For the text-containing cell, return its midpoint in [X, Y] coordinate format. 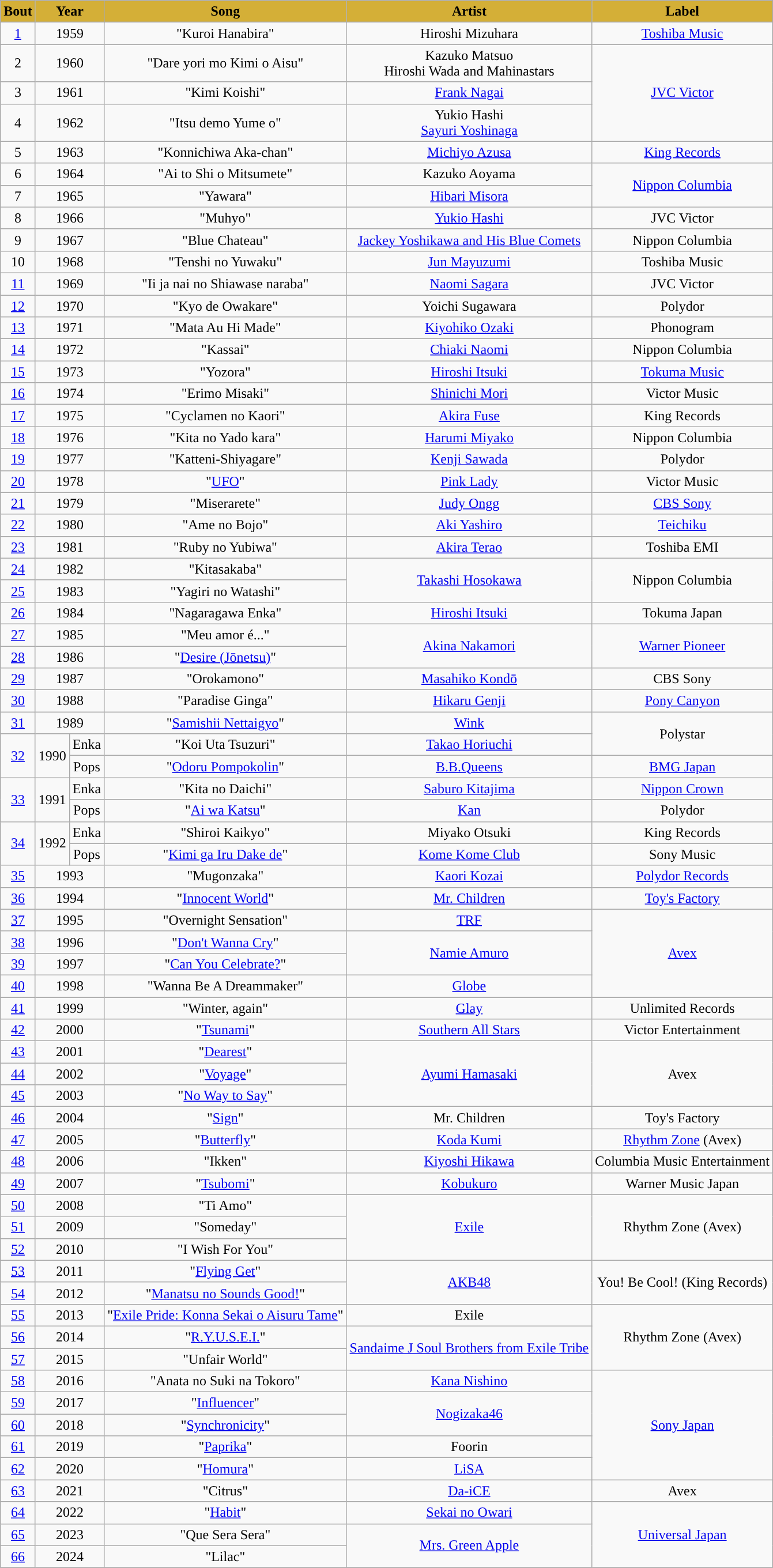
2008 [69, 1205]
1971 [69, 328]
1998 [69, 986]
Masahiko Kondō [469, 679]
Wink [469, 723]
2007 [69, 1183]
Akira Terao [469, 547]
Foorin [469, 1447]
"Winter, again" [225, 1008]
2020 [69, 1469]
1974 [69, 394]
Polydor Records [682, 876]
1986 [69, 657]
1960 [69, 63]
20 [18, 481]
43 [18, 1052]
Mrs. Green Apple [469, 1546]
"Ruby no Yubiwa" [225, 547]
2013 [69, 1315]
LiSA [469, 1469]
1973 [69, 372]
"Itsu demo Yume o" [225, 122]
1976 [69, 438]
1987 [69, 679]
2 [18, 63]
Sandaime J Soul Brothers from Exile Tribe [469, 1348]
"Homura" [225, 1469]
Song [225, 12]
"Paprika" [225, 1447]
"Sign" [225, 1118]
"Desire (Jōnetsu)" [225, 657]
"Samishii Nettaigyo" [225, 723]
8 [18, 218]
Sony Music [682, 854]
"Ai to Shi o Mitsumete" [225, 174]
2017 [69, 1403]
Columbia Music Entertainment [682, 1162]
2014 [69, 1337]
65 [18, 1535]
"I Wish For You" [225, 1249]
"Mata Au Hi Made" [225, 328]
Kana Nishino [469, 1381]
"No Way to Say" [225, 1096]
"Kimi ga Iru Dake de" [225, 854]
"Innocent World" [225, 898]
2021 [69, 1491]
Frank Nagai [469, 93]
"Yozora" [225, 372]
"Konnichiwa Aka-chan" [225, 152]
"Tsunami" [225, 1030]
Koda Kumi [469, 1140]
Tokuma Music [682, 372]
"Yawara" [225, 196]
1961 [69, 93]
Hikaru Genji [469, 701]
Toshiba EMI [682, 547]
"Cyclamen no Kaori" [225, 416]
"Synchronicity" [225, 1425]
Southern All Stars [469, 1030]
Michiyo Azusa [469, 152]
Kan [469, 811]
"Lilac" [225, 1556]
30 [18, 701]
1964 [69, 174]
2011 [69, 1271]
52 [18, 1249]
"Mugonzaka" [225, 876]
Year [69, 12]
44 [18, 1074]
Hibari Misora [469, 196]
Sony Japan [682, 1425]
2003 [69, 1096]
"Don't Wanna Cry" [225, 942]
"Que Sera Sera" [225, 1535]
Takao Horiuchi [469, 745]
22 [18, 525]
1993 [69, 876]
2009 [69, 1227]
21 [18, 503]
Glay [469, 1008]
B.B.Queens [469, 767]
Sekai no Owari [469, 1513]
53 [18, 1271]
3 [18, 93]
Unlimited Records [682, 1008]
Takashi Hosokawa [469, 580]
AKB48 [469, 1282]
1969 [69, 284]
32 [18, 756]
1978 [69, 481]
Akira Fuse [469, 416]
"Tenshi no Yuwaku" [225, 262]
"Meu amor é..." [225, 635]
You! Be Cool! (King Records) [682, 1282]
34 [18, 843]
"Muhyo" [225, 218]
1988 [69, 701]
55 [18, 1315]
Harumi Miyako [469, 438]
25 [18, 591]
12 [18, 306]
2015 [69, 1359]
Namie Amuro [469, 953]
61 [18, 1447]
56 [18, 1337]
37 [18, 920]
1979 [69, 503]
"Koi Uta Tsuzuri" [225, 745]
50 [18, 1205]
59 [18, 1403]
26 [18, 613]
38 [18, 942]
Hiroshi Mizuhara [469, 33]
2018 [69, 1425]
Pink Lady [469, 481]
14 [18, 350]
Warner Pioneer [682, 646]
Kenji Sawada [469, 459]
Nogizaka46 [469, 1414]
36 [18, 898]
2019 [69, 1447]
66 [18, 1556]
Tokuma Japan [682, 613]
"Dearest" [225, 1052]
"Shiroi Kaikyo" [225, 832]
1999 [69, 1008]
2010 [69, 1249]
Kazuko Aoyama [469, 174]
1975 [69, 416]
"Ai wa Katsu" [225, 811]
16 [18, 394]
13 [18, 328]
2024 [69, 1556]
Kiyoshi Hikawa [469, 1162]
2002 [69, 1074]
Kome Kome Club [469, 854]
Warner Music Japan [682, 1183]
23 [18, 547]
"Nagaragawa Enka" [225, 613]
Universal Japan [682, 1535]
2016 [69, 1381]
28 [18, 657]
1962 [69, 122]
"Yagiri no Watashi" [225, 591]
Saburo Kitajima [469, 789]
1990 [52, 756]
29 [18, 679]
"Exile Pride: Konna Sekai o Aisuru Tame" [225, 1315]
47 [18, 1140]
TRF [469, 920]
Nippon Crown [682, 789]
39 [18, 964]
Label [682, 12]
1992 [52, 843]
1982 [69, 569]
11 [18, 284]
1967 [69, 240]
"Odoru Pompokolin" [225, 767]
"Citrus" [225, 1491]
2012 [69, 1293]
2006 [69, 1162]
Kiyohiko Ozaki [469, 328]
Bout [18, 12]
6 [18, 174]
Phonogram [682, 328]
2004 [69, 1118]
57 [18, 1359]
"Butterfly" [225, 1140]
2022 [69, 1513]
"Kassai" [225, 350]
BMG Japan [682, 767]
"Miserarete" [225, 503]
Akina Nakamori [469, 646]
2005 [69, 1140]
"Paradise Ginga" [225, 701]
Judy Ongg [469, 503]
4 [18, 122]
"Kita no Daichi" [225, 789]
1980 [69, 525]
Jun Mayuzumi [469, 262]
Kazuko MatsuoHiroshi Wada and Mahinastars [469, 63]
17 [18, 416]
1984 [69, 613]
9 [18, 240]
"Someday" [225, 1227]
Teichiku [682, 525]
40 [18, 986]
Chiaki Naomi [469, 350]
Artist [469, 12]
"UFO" [225, 481]
"Erimo Misaki" [225, 394]
33 [18, 800]
1 [18, 33]
42 [18, 1030]
63 [18, 1491]
46 [18, 1118]
"Ame no Bojo" [225, 525]
"Habit" [225, 1513]
27 [18, 635]
Ayumi Hamasaki [469, 1074]
1991 [52, 800]
"Tsubomi" [225, 1183]
"Ti Amo" [225, 1205]
41 [18, 1008]
49 [18, 1183]
"R.Y.U.S.E.I." [225, 1337]
64 [18, 1513]
"Voyage" [225, 1074]
1997 [69, 964]
1968 [69, 262]
Aki Yashiro [469, 525]
"Ikken" [225, 1162]
1981 [69, 547]
Yukio Hashi [469, 218]
48 [18, 1162]
"Orokamono" [225, 679]
Da-iCE [469, 1491]
7 [18, 196]
5 [18, 152]
60 [18, 1425]
"Dare yori mo Kimi o Aisu" [225, 63]
Kaori Kozai [469, 876]
"Ii ja nai no Shiawase naraba" [225, 284]
1977 [69, 459]
"Kuroi Hanabira" [225, 33]
2000 [69, 1030]
"Katteni-Shiyagare" [225, 459]
"Unfair World" [225, 1359]
1985 [69, 635]
18 [18, 438]
2023 [69, 1535]
1995 [69, 920]
"Influencer" [225, 1403]
"Blue Chateau" [225, 240]
Kobukuro [469, 1183]
"Manatsu no Sounds Good!" [225, 1293]
"Anata no Suki na Tokoro" [225, 1381]
Yoichi Sugawara [469, 306]
Victor Entertainment [682, 1030]
Jackey Yoshikawa and His Blue Comets [469, 240]
51 [18, 1227]
15 [18, 372]
1989 [69, 723]
"Kitasakaba" [225, 569]
1970 [69, 306]
Miyako Otsuki [469, 832]
"Kita no Yado kara" [225, 438]
"Flying Get" [225, 1271]
10 [18, 262]
35 [18, 876]
62 [18, 1469]
Naomi Sagara [469, 284]
Polystar [682, 734]
1972 [69, 350]
"Overnight Sensation" [225, 920]
2001 [69, 1052]
31 [18, 723]
"Kimi Koishi" [225, 93]
Pony Canyon [682, 701]
1963 [69, 152]
Shinichi Mori [469, 394]
1966 [69, 218]
24 [18, 569]
58 [18, 1381]
19 [18, 459]
54 [18, 1293]
Globe [469, 986]
"Wanna Be A Dreammaker" [225, 986]
1983 [69, 591]
45 [18, 1096]
"Can You Celebrate?" [225, 964]
"Kyo de Owakare" [225, 306]
1965 [69, 196]
1996 [69, 942]
1994 [69, 898]
Yukio HashiSayuri Yoshinaga [469, 122]
1959 [69, 33]
